Pinpoint the cell where the given text exists, returning its (X, Y) midpoint coordinate. 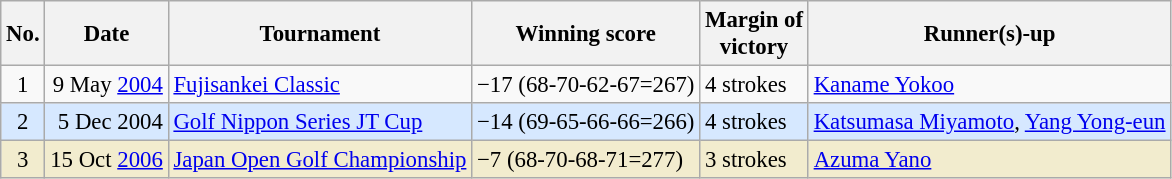
Winning score (586, 34)
Katsumasa Miyamoto, Yang Yong-eun (989, 122)
5 Dec 2004 (106, 122)
−7 (68-70-68-71=277) (586, 160)
−17 (68-70-62-67=267) (586, 85)
3 (23, 160)
9 May 2004 (106, 85)
Japan Open Golf Championship (320, 160)
Margin ofvictory (754, 34)
1 (23, 85)
Fujisankei Classic (320, 85)
Tournament (320, 34)
Runner(s)-up (989, 34)
Golf Nippon Series JT Cup (320, 122)
15 Oct 2006 (106, 160)
3 strokes (754, 160)
No. (23, 34)
Azuma Yano (989, 160)
2 (23, 122)
Kaname Yokoo (989, 85)
−14 (69-65-66-66=266) (586, 122)
Date (106, 34)
